Determine the [X, Y] coordinate at the center of the cell enclosing the given text.  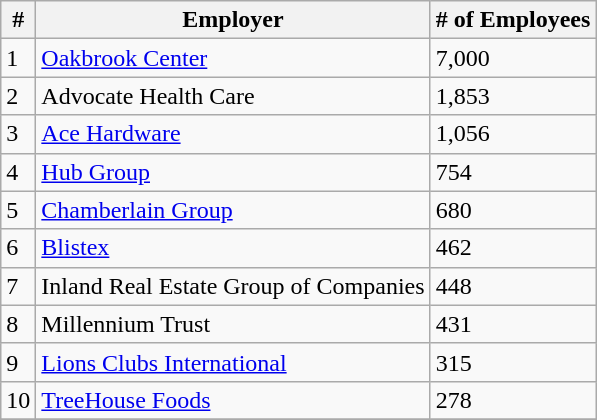
8 [18, 324]
Employer [233, 20]
# [18, 20]
TreeHouse Foods [233, 400]
10 [18, 400]
Oakbrook Center [233, 58]
# of Employees [513, 20]
Lions Clubs International [233, 362]
Blistex [233, 248]
2 [18, 96]
1,056 [513, 134]
754 [513, 172]
7 [18, 286]
448 [513, 286]
431 [513, 324]
278 [513, 400]
Inland Real Estate Group of Companies [233, 286]
462 [513, 248]
Millennium Trust [233, 324]
7,000 [513, 58]
1 [18, 58]
680 [513, 210]
5 [18, 210]
9 [18, 362]
Chamberlain Group [233, 210]
315 [513, 362]
1,853 [513, 96]
Advocate Health Care [233, 96]
4 [18, 172]
Hub Group [233, 172]
3 [18, 134]
6 [18, 248]
Ace Hardware [233, 134]
